Extract the (X, Y) coordinate from the center of the cell holding the provided text.  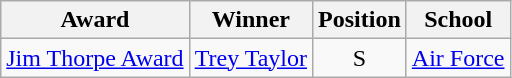
School (458, 20)
Air Force (458, 58)
Award (95, 20)
S (360, 58)
Winner (250, 20)
Position (360, 20)
Jim Thorpe Award (95, 58)
Trey Taylor (250, 58)
